Provide the (x, y) coordinate of the cell's center where the given text is located.  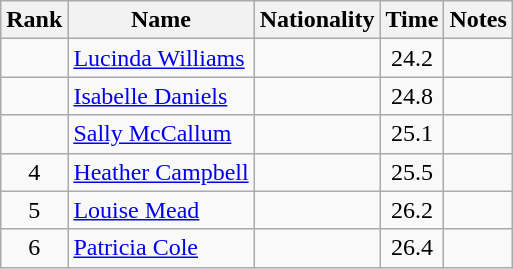
26.4 (412, 248)
5 (34, 210)
25.5 (412, 172)
Lucinda Williams (161, 58)
Isabelle Daniels (161, 96)
26.2 (412, 210)
24.8 (412, 96)
Nationality (317, 20)
Time (412, 20)
Sally McCallum (161, 134)
Rank (34, 20)
Louise Mead (161, 210)
24.2 (412, 58)
Patricia Cole (161, 248)
Notes (478, 20)
4 (34, 172)
6 (34, 248)
Heather Campbell (161, 172)
25.1 (412, 134)
Name (161, 20)
